Detect which cell encompasses the target text, then output its [x, y] center coordinate. 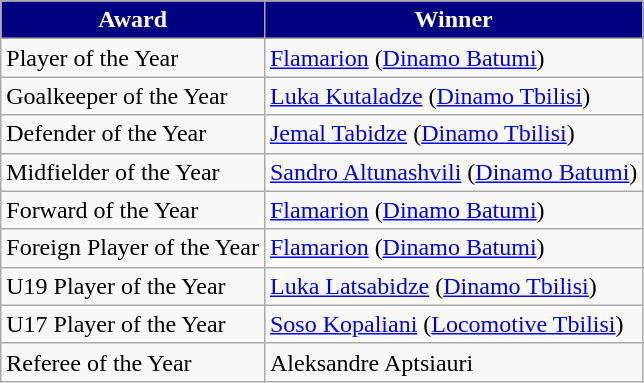
Referee of the Year [133, 362]
U17 Player of the Year [133, 324]
Award [133, 20]
Player of the Year [133, 58]
Forward of the Year [133, 210]
Foreign Player of the Year [133, 248]
Midfielder of the Year [133, 172]
U19 Player of the Year [133, 286]
Goalkeeper of the Year [133, 96]
Winner [453, 20]
Jemal Tabidze (Dinamo Tbilisi) [453, 134]
Soso Kopaliani (Locomotive Tbilisi) [453, 324]
Aleksandre Aptsiauri [453, 362]
Luka Latsabidze (Dinamo Tbilisi) [453, 286]
Defender of the Year [133, 134]
Luka Kutaladze (Dinamo Tbilisi) [453, 96]
Sandro Altunashvili (Dinamo Batumi) [453, 172]
